Return [x, y] of the center of cell containing provided text 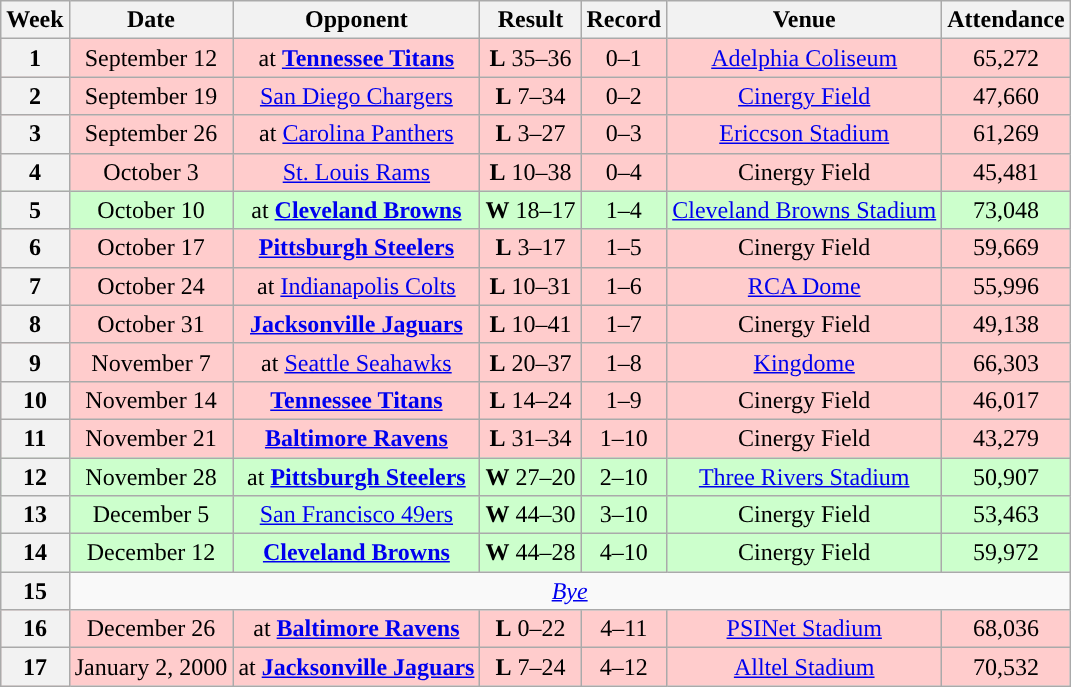
at Pittsburgh Steelers [356, 477]
at Baltimore Ravens [356, 629]
October 10 [151, 210]
September 26 [151, 134]
December 5 [151, 515]
10 [35, 400]
Adelphia Coliseum [804, 58]
January 2, 2000 [151, 667]
59,972 [1006, 553]
9 [35, 362]
October 17 [151, 248]
4–10 [624, 553]
October 24 [151, 286]
0–1 [624, 58]
47,660 [1006, 96]
November 21 [151, 438]
Jacksonville Jaguars [356, 324]
0–3 [624, 134]
L 35–36 [530, 58]
L 0–22 [530, 629]
4–12 [624, 667]
PSINet Stadium [804, 629]
at Indianapolis Colts [356, 286]
L 3–17 [530, 248]
L 7–34 [530, 96]
17 [35, 667]
59,669 [1006, 248]
2–10 [624, 477]
55,996 [1006, 286]
W 18–17 [530, 210]
November 7 [151, 362]
at Cleveland Browns [356, 210]
1–4 [624, 210]
L 10–41 [530, 324]
Kingdome [804, 362]
L 7–24 [530, 667]
1–5 [624, 248]
43,279 [1006, 438]
3 [35, 134]
6 [35, 248]
Baltimore Ravens [356, 438]
December 12 [151, 553]
5 [35, 210]
70,532 [1006, 667]
November 14 [151, 400]
L 20–37 [530, 362]
September 19 [151, 96]
W 44–30 [530, 515]
0–4 [624, 172]
15 [35, 591]
RCA Dome [804, 286]
46,017 [1006, 400]
W 44–28 [530, 553]
L 31–34 [530, 438]
at Tennessee Titans [356, 58]
Cleveland Browns [356, 553]
53,463 [1006, 515]
Ericcson Stadium [804, 134]
16 [35, 629]
October 31 [151, 324]
L 14–24 [530, 400]
San Francisco 49ers [356, 515]
L 3–27 [530, 134]
L 10–38 [530, 172]
Tennessee Titans [356, 400]
73,048 [1006, 210]
1–8 [624, 362]
1 [35, 58]
Week [35, 20]
68,036 [1006, 629]
61,269 [1006, 134]
Bye [570, 591]
66,303 [1006, 362]
Result [530, 20]
14 [35, 553]
50,907 [1006, 477]
Pittsburgh Steelers [356, 248]
Venue [804, 20]
October 3 [151, 172]
12 [35, 477]
at Carolina Panthers [356, 134]
1–9 [624, 400]
11 [35, 438]
Date [151, 20]
November 28 [151, 477]
49,138 [1006, 324]
1–10 [624, 438]
Cleveland Browns Stadium [804, 210]
Record [624, 20]
3–10 [624, 515]
Alltel Stadium [804, 667]
1–7 [624, 324]
W 27–20 [530, 477]
Opponent [356, 20]
St. Louis Rams [356, 172]
at Seattle Seahawks [356, 362]
December 26 [151, 629]
7 [35, 286]
September 12 [151, 58]
45,481 [1006, 172]
13 [35, 515]
2 [35, 96]
at Jacksonville Jaguars [356, 667]
1–6 [624, 286]
0–2 [624, 96]
Attendance [1006, 20]
L 10–31 [530, 286]
4 [35, 172]
Three Rivers Stadium [804, 477]
65,272 [1006, 58]
San Diego Chargers [356, 96]
4–11 [624, 629]
8 [35, 324]
